Output the (X, Y) coordinate of the center of the cell containing the given text.  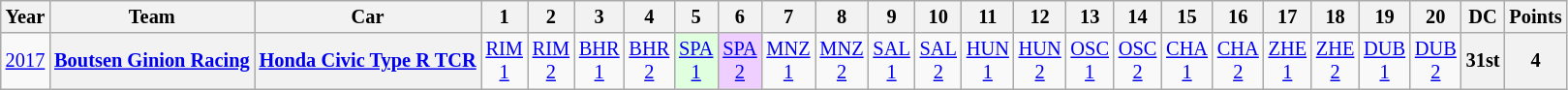
CHA1 (1187, 61)
12 (1040, 16)
9 (891, 16)
SAL1 (891, 61)
SAL2 (938, 61)
Year (25, 16)
16 (1238, 16)
MNZ1 (788, 61)
Car (368, 16)
11 (988, 16)
BHR2 (650, 61)
6 (740, 16)
DC (1484, 16)
Team (151, 16)
19 (1385, 16)
18 (1335, 16)
3 (600, 16)
SPA2 (740, 61)
13 (1091, 16)
BHR1 (600, 61)
HUN2 (1040, 61)
DUB1 (1385, 61)
SPA1 (695, 61)
31st (1484, 61)
ZHE2 (1335, 61)
OSC2 (1137, 61)
8 (843, 16)
ZHE1 (1288, 61)
20 (1435, 16)
17 (1288, 16)
Boutsen Ginion Racing (151, 61)
2017 (25, 61)
Honda Civic Type R TCR (368, 61)
OSC1 (1091, 61)
RIM2 (551, 61)
1 (505, 16)
7 (788, 16)
5 (695, 16)
MNZ2 (843, 61)
HUN1 (988, 61)
10 (938, 16)
14 (1137, 16)
RIM1 (505, 61)
Points (1535, 16)
CHA2 (1238, 61)
15 (1187, 16)
DUB2 (1435, 61)
2 (551, 16)
